Determine the (x, y) coordinate at the center of the cell enclosing the given text.  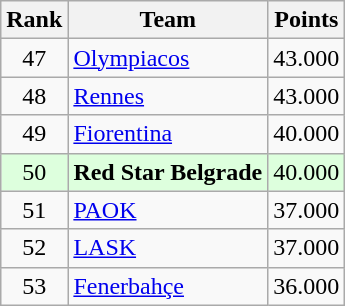
49 (34, 134)
PAOK (168, 210)
48 (34, 96)
47 (34, 58)
Team (168, 20)
51 (34, 210)
Fiorentina (168, 134)
Rennes (168, 96)
Olympiacos (168, 58)
36.000 (306, 286)
50 (34, 172)
Rank (34, 20)
Red Star Belgrade (168, 172)
52 (34, 248)
53 (34, 286)
Points (306, 20)
LASK (168, 248)
Fenerbahçe (168, 286)
